Scan for the cell matching the given text and deliver its (X, Y) coordinate at center. 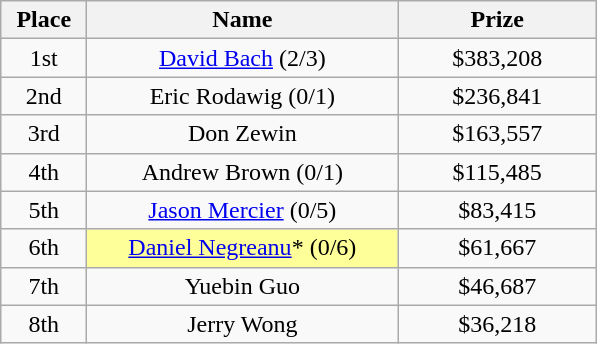
Eric Rodawig (0/1) (242, 96)
$383,208 (498, 58)
6th (44, 248)
$36,218 (498, 324)
5th (44, 210)
7th (44, 286)
8th (44, 324)
$163,557 (498, 134)
Prize (498, 20)
Yuebin Guo (242, 286)
$61,667 (498, 248)
$115,485 (498, 172)
Place (44, 20)
Name (242, 20)
$236,841 (498, 96)
Jerry Wong (242, 324)
4th (44, 172)
1st (44, 58)
Daniel Negreanu* (0/6) (242, 248)
3rd (44, 134)
$83,415 (498, 210)
Andrew Brown (0/1) (242, 172)
David Bach (2/3) (242, 58)
Don Zewin (242, 134)
$46,687 (498, 286)
2nd (44, 96)
Jason Mercier (0/5) (242, 210)
